Determine the (x, y) coordinate at the center of the cell enclosing the given text.  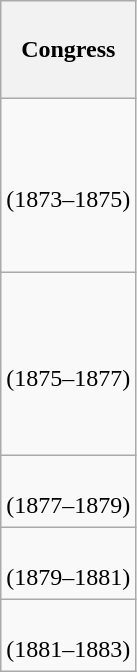
(1875–1877) (68, 364)
(1881–1883) (68, 636)
(1879–1881) (68, 564)
(1873–1875) (68, 186)
Congress (68, 50)
(1877–1879) (68, 492)
